Provide the (x, y) coordinate of the cell's center where the given text is located.  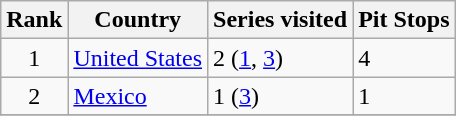
1 (3) (280, 96)
Country (138, 20)
4 (404, 58)
2 (34, 96)
Mexico (138, 96)
Rank (34, 20)
Series visited (280, 20)
2 (1, 3) (280, 58)
United States (138, 58)
Pit Stops (404, 20)
